From the cell containing the given text, extract its center point as (X, Y) coordinate. 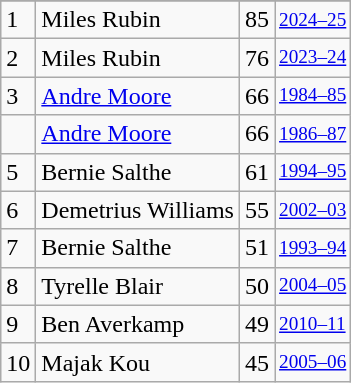
45 (256, 362)
Ben Averkamp (138, 324)
1984–85 (312, 96)
1986–87 (312, 134)
Majak Kou (138, 362)
2004–05 (312, 286)
1993–94 (312, 248)
2 (18, 58)
1 (18, 20)
85 (256, 20)
49 (256, 324)
Demetrius Williams (138, 210)
9 (18, 324)
8 (18, 286)
61 (256, 172)
2002–03 (312, 210)
1994–95 (312, 172)
2024–25 (312, 20)
2023–24 (312, 58)
50 (256, 286)
7 (18, 248)
76 (256, 58)
55 (256, 210)
10 (18, 362)
51 (256, 248)
5 (18, 172)
3 (18, 96)
2005–06 (312, 362)
6 (18, 210)
Tyrelle Blair (138, 286)
2010–11 (312, 324)
